For the text-containing cell, return its midpoint in (x, y) coordinate format. 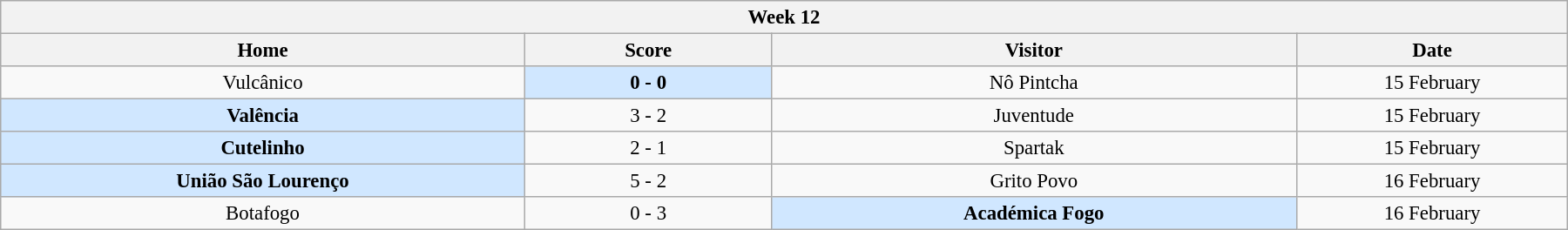
Valência (263, 116)
Académica Fogo (1033, 213)
Nô Pintcha (1033, 83)
0 - 0 (648, 83)
Home (263, 51)
Week 12 (784, 17)
Juventude (1033, 116)
Botafogo (263, 213)
Grito Povo (1033, 181)
Visitor (1033, 51)
Vulcânico (263, 83)
União São Lourenço (263, 181)
5 - 2 (648, 181)
2 - 1 (648, 148)
Spartak (1033, 148)
Date (1432, 51)
Score (648, 51)
0 - 3 (648, 213)
3 - 2 (648, 116)
Cutelinho (263, 148)
